Search for the cell housing the specified text and yield its [x, y] center coordinate. 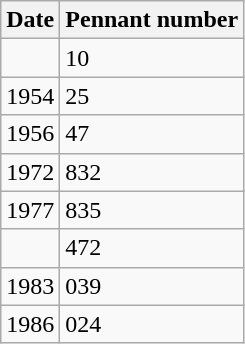
1983 [30, 286]
Pennant number [152, 20]
832 [152, 172]
039 [152, 286]
25 [152, 96]
1954 [30, 96]
1986 [30, 324]
47 [152, 134]
1956 [30, 134]
10 [152, 58]
024 [152, 324]
472 [152, 248]
835 [152, 210]
1977 [30, 210]
Date [30, 20]
1972 [30, 172]
